From the cell containing the given text, extract its center point as (x, y) coordinate. 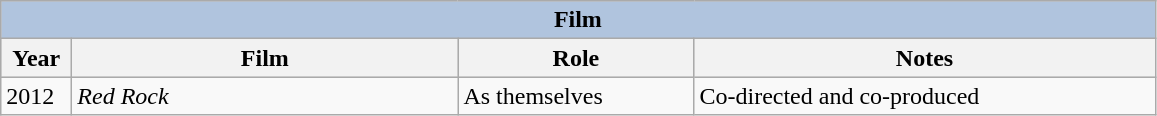
As themselves (576, 96)
Red Rock (265, 96)
Role (576, 58)
Co-directed and co-produced (924, 96)
2012 (36, 96)
Notes (924, 58)
Year (36, 58)
